Pinpoint the cell where the given text exists, returning its [x, y] midpoint coordinate. 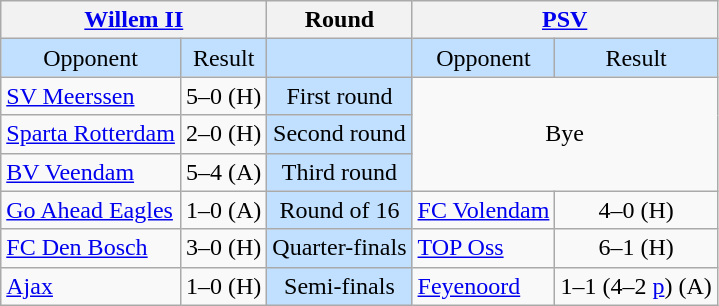
4–0 (H) [636, 210]
1–1 (4–2 p) (A) [636, 286]
Feyenoord [484, 286]
5–4 (A) [223, 172]
FC Volendam [484, 210]
Second round [340, 134]
Semi-finals [340, 286]
Round of 16 [340, 210]
Go Ahead Eagles [91, 210]
1–0 (H) [223, 286]
Ajax [91, 286]
5–0 (H) [223, 96]
SV Meerssen [91, 96]
First round [340, 96]
Round [340, 20]
Willem II [134, 20]
TOP Oss [484, 248]
PSV [564, 20]
FC Den Bosch [91, 248]
BV Veendam [91, 172]
Quarter-finals [340, 248]
Sparta Rotterdam [91, 134]
Third round [340, 172]
1–0 (A) [223, 210]
6–1 (H) [636, 248]
3–0 (H) [223, 248]
2–0 (H) [223, 134]
Bye [564, 134]
